Extract the [x, y] coordinate from the center of the cell holding the provided text.  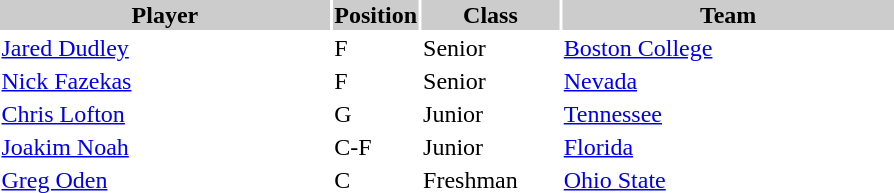
Nick Fazekas [165, 81]
Tennessee [728, 114]
Team [728, 15]
Boston College [728, 48]
Player [165, 15]
Position [376, 15]
Chris Lofton [165, 114]
Class [491, 15]
Florida [728, 147]
C-F [376, 147]
Jared Dudley [165, 48]
Joakim Noah [165, 147]
G [376, 114]
Nevada [728, 81]
